Output the [x, y] coordinate of the center of the cell containing the given text.  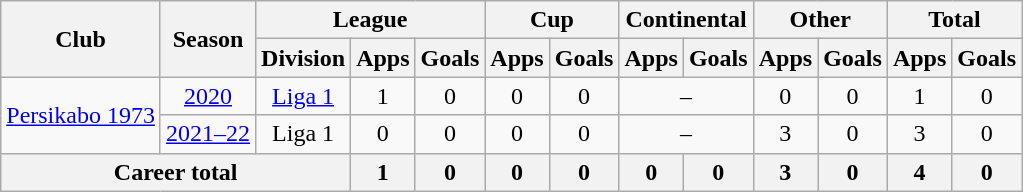
Division [304, 58]
Season [208, 39]
Persikabo 1973 [81, 115]
Other [820, 20]
Club [81, 39]
League [370, 20]
Total [954, 20]
2020 [208, 96]
Continental [686, 20]
Cup [552, 20]
4 [919, 172]
2021–22 [208, 134]
Career total [176, 172]
